Scan for the cell matching the given text and deliver its (X, Y) coordinate at center. 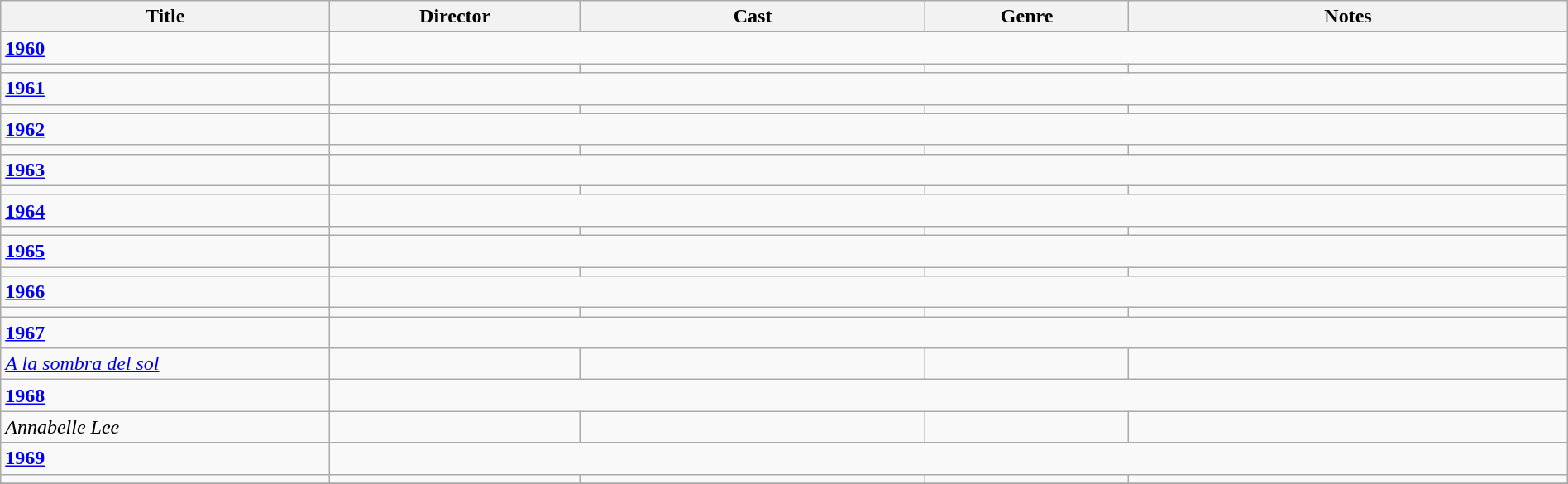
1968 (165, 395)
1967 (165, 333)
1961 (165, 89)
Annabelle Lee (165, 427)
Director (455, 17)
Title (165, 17)
1964 (165, 210)
Cast (753, 17)
1966 (165, 292)
1965 (165, 251)
Genre (1026, 17)
1960 (165, 48)
1969 (165, 458)
A la sombra del sol (165, 364)
1962 (165, 129)
1963 (165, 170)
Notes (1348, 17)
